Detect which cell encompasses the target text, then output its (X, Y) center coordinate. 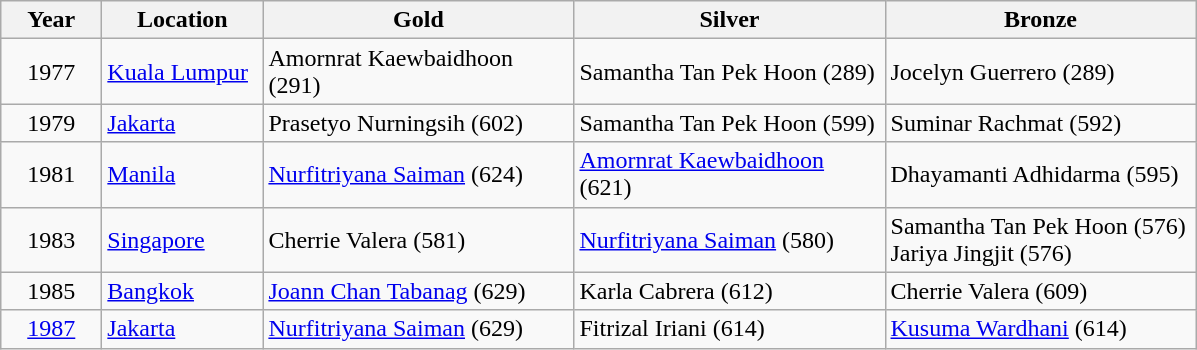
Prasetyo Nurningsih (602) (418, 123)
Dhayamanti Adhidarma (595) (1040, 174)
Joann Chan Tabanag (629) (418, 291)
Karla Cabrera (612) (730, 291)
Location (182, 20)
Samantha Tan Pek Hoon (599) (730, 123)
Year (52, 20)
1985 (52, 291)
1981 (52, 174)
Bronze (1040, 20)
Silver (730, 20)
Kuala Lumpur (182, 72)
Amornrat Kaewbaidhoon (291) (418, 72)
Manila (182, 174)
1983 (52, 240)
Cherrie Valera (609) (1040, 291)
Gold (418, 20)
Amornrat Kaewbaidhoon (621) (730, 174)
Jocelyn Guerrero (289) (1040, 72)
Singapore (182, 240)
Samantha Tan Pek Hoon (576) Jariya Jingjit (576) (1040, 240)
1987 (52, 329)
Suminar Rachmat (592) (1040, 123)
Nurfitriyana Saiman (629) (418, 329)
Cherrie Valera (581) (418, 240)
1977 (52, 72)
Kusuma Wardhani (614) (1040, 329)
Nurfitriyana Saiman (580) (730, 240)
Fitrizal Iriani (614) (730, 329)
Samantha Tan Pek Hoon (289) (730, 72)
Bangkok (182, 291)
Nurfitriyana Saiman (624) (418, 174)
1979 (52, 123)
